Extract the (x, y) coordinate from the center of the cell holding the provided text.  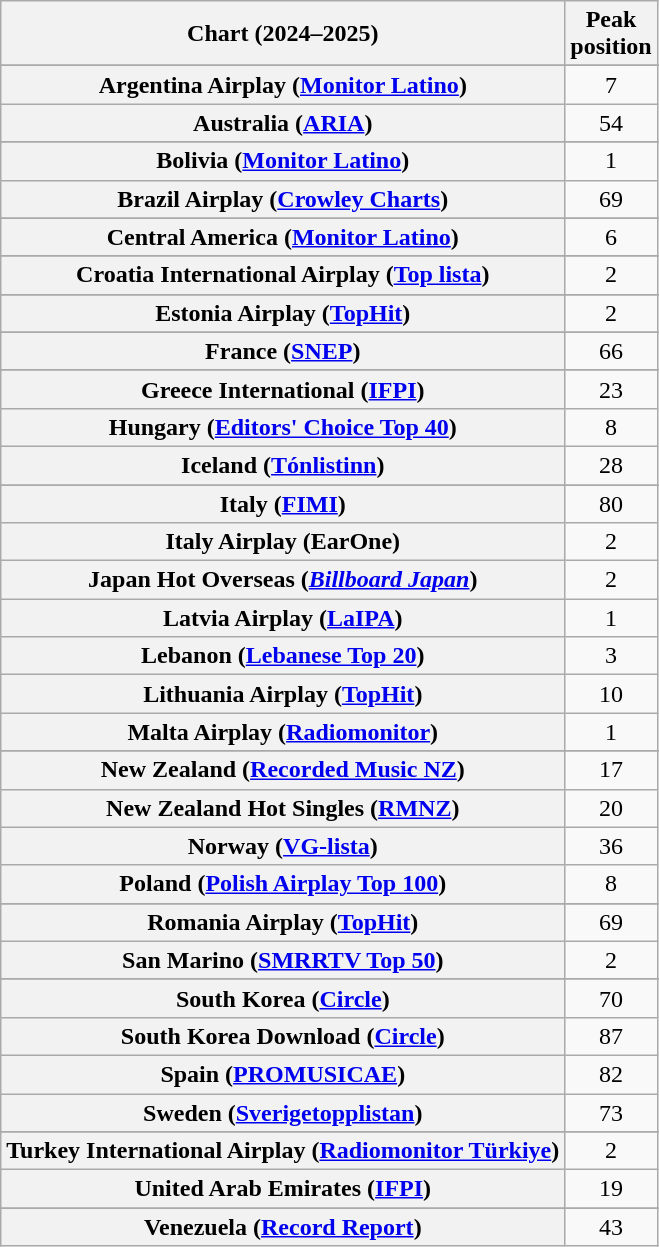
82 (611, 1074)
Hungary (Editors' Choice Top 40) (283, 427)
Iceland (Tónlistinn) (283, 465)
36 (611, 846)
New Zealand Hot Singles (RMNZ) (283, 808)
San Marino (SMRRTV Top 50) (283, 960)
66 (611, 351)
28 (611, 465)
Japan Hot Overseas (Billboard Japan) (283, 580)
80 (611, 503)
Italy (FIMI) (283, 503)
19 (611, 1189)
Chart (2024–2025) (283, 34)
United Arab Emirates (IFPI) (283, 1189)
Venezuela (Record Report) (283, 1227)
Romania Airplay (TopHit) (283, 922)
43 (611, 1227)
Turkey International Airplay (Radiomonitor Türkiye) (283, 1151)
Lithuania Airplay (TopHit) (283, 694)
17 (611, 770)
South Korea (Circle) (283, 998)
France (SNEP) (283, 351)
Australia (ARIA) (283, 123)
20 (611, 808)
23 (611, 389)
Sweden (Sverigetopplistan) (283, 1113)
87 (611, 1036)
7 (611, 85)
South Korea Download (Circle) (283, 1036)
Poland (Polish Airplay Top 100) (283, 884)
New Zealand (Recorded Music NZ) (283, 770)
70 (611, 998)
Latvia Airplay (LaIPA) (283, 618)
Malta Airplay (Radiomonitor) (283, 732)
6 (611, 237)
Greece International (IFPI) (283, 389)
Argentina Airplay (Monitor Latino) (283, 85)
Norway (VG-lista) (283, 846)
Italy Airplay (EarOne) (283, 542)
10 (611, 694)
73 (611, 1113)
Lebanon (Lebanese Top 20) (283, 656)
Croatia International Airplay (Top lista) (283, 275)
Estonia Airplay (TopHit) (283, 313)
Brazil Airplay (Crowley Charts) (283, 199)
Bolivia (Monitor Latino) (283, 161)
Peakposition (611, 34)
3 (611, 656)
54 (611, 123)
Central America (Monitor Latino) (283, 237)
Spain (PROMUSICAE) (283, 1074)
